From the cell containing the given text, extract its center point as (x, y) coordinate. 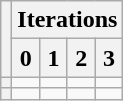
3 (109, 58)
Iterations (68, 20)
0 (26, 58)
2 (81, 58)
1 (54, 58)
